Return the [X, Y] coordinate for the center point of the cell that contains the specified text.  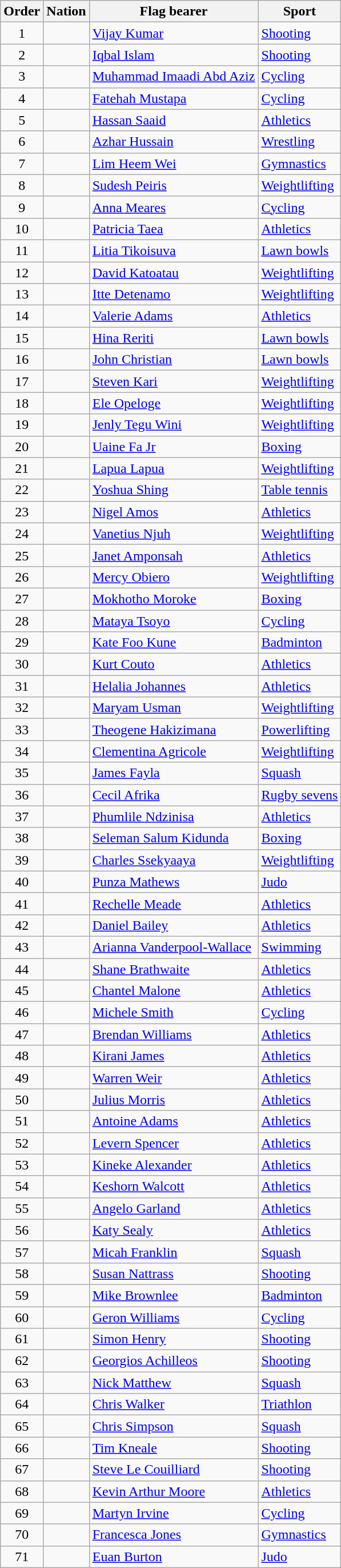
34 [22, 751]
Jenly Tegu Wini [174, 425]
68 [22, 1491]
57 [22, 1252]
14 [22, 316]
Mercy Obiero [174, 577]
Geron Williams [174, 1317]
Rechelle Meade [174, 904]
Patricia Taea [174, 229]
37 [22, 817]
Vijay Kumar [174, 33]
Litia Tikoisuva [174, 250]
Yoshua Shing [174, 490]
Euan Burton [174, 1557]
Tim Kneale [174, 1448]
Warren Weir [174, 1078]
Kevin Arthur Moore [174, 1491]
Keshorn Walcott [174, 1187]
23 [22, 512]
Clementina Agricole [174, 751]
40 [22, 882]
Fatehah Mustapa [174, 98]
44 [22, 969]
27 [22, 599]
Mike Brownlee [174, 1295]
Triathlon [299, 1404]
18 [22, 403]
Table tennis [299, 490]
64 [22, 1404]
1 [22, 33]
Chris Simpson [174, 1426]
Lapua Lapua [174, 468]
Michele Smith [174, 1013]
Kineke Alexander [174, 1165]
Chris Walker [174, 1404]
45 [22, 991]
56 [22, 1230]
48 [22, 1056]
16 [22, 360]
Charles Ssekyaaya [174, 860]
59 [22, 1295]
52 [22, 1143]
Steven Kari [174, 381]
Nigel Amos [174, 512]
9 [22, 207]
Julius Morris [174, 1100]
Uaine Fa Jr [174, 447]
Martyn Irvine [174, 1513]
Phumlile Ndzinisa [174, 817]
8 [22, 185]
Daniel Bailey [174, 925]
42 [22, 925]
22 [22, 490]
50 [22, 1100]
39 [22, 860]
Anna Meares [174, 207]
Kate Foo Kune [174, 643]
69 [22, 1513]
43 [22, 947]
11 [22, 250]
17 [22, 381]
24 [22, 534]
20 [22, 447]
Mokhotho Moroke [174, 599]
Katy Sealy [174, 1230]
31 [22, 686]
36 [22, 795]
Flag bearer [174, 11]
62 [22, 1361]
33 [22, 730]
Helalia Johannes [174, 686]
30 [22, 664]
55 [22, 1208]
19 [22, 425]
Chantel Malone [174, 991]
70 [22, 1535]
Angelo Garland [174, 1208]
32 [22, 708]
10 [22, 229]
46 [22, 1013]
Kurt Couto [174, 664]
Steve Le Couilliard [174, 1470]
13 [22, 295]
Nick Matthew [174, 1383]
61 [22, 1339]
35 [22, 773]
Brendan Williams [174, 1034]
Rugby sevens [299, 795]
Levern Spencer [174, 1143]
47 [22, 1034]
Francesca Jones [174, 1535]
Mataya Tsoyo [174, 620]
Shane Brathwaite [174, 969]
Sudesh Peiris [174, 185]
Nation [66, 11]
Hina Reriti [174, 338]
Sport [299, 11]
Seleman Salum Kidunda [174, 838]
Susan Nattrass [174, 1273]
Hassan Saaid [174, 120]
Iqbal Islam [174, 55]
49 [22, 1078]
Wrestling [299, 142]
28 [22, 620]
63 [22, 1383]
Itte Detenamo [174, 295]
Arianna Vanderpool-Wallace [174, 947]
65 [22, 1426]
41 [22, 904]
Theogene Hakizimana [174, 730]
Simon Henry [174, 1339]
53 [22, 1165]
58 [22, 1273]
Vanetius Njuh [174, 534]
Muhammad Imaadi Abd Aziz [174, 77]
Micah Franklin [174, 1252]
66 [22, 1448]
21 [22, 468]
Ele Opeloge [174, 403]
38 [22, 838]
David Katoatau [174, 273]
John Christian [174, 360]
Punza Mathews [174, 882]
Valerie Adams [174, 316]
51 [22, 1121]
Azhar Hussain [174, 142]
Order [22, 11]
Swimming [299, 947]
Kirani James [174, 1056]
60 [22, 1317]
James Fayla [174, 773]
3 [22, 77]
2 [22, 55]
Lim Heem Wei [174, 164]
Georgios Achilleos [174, 1361]
54 [22, 1187]
71 [22, 1557]
15 [22, 338]
5 [22, 120]
25 [22, 555]
7 [22, 164]
4 [22, 98]
Cecil Afrika [174, 795]
6 [22, 142]
Janet Amponsah [174, 555]
Powerlifting [299, 730]
29 [22, 643]
67 [22, 1470]
12 [22, 273]
Antoine Adams [174, 1121]
Maryam Usman [174, 708]
26 [22, 577]
